Determine the [x, y] coordinate at the center of the cell enclosing the given text.  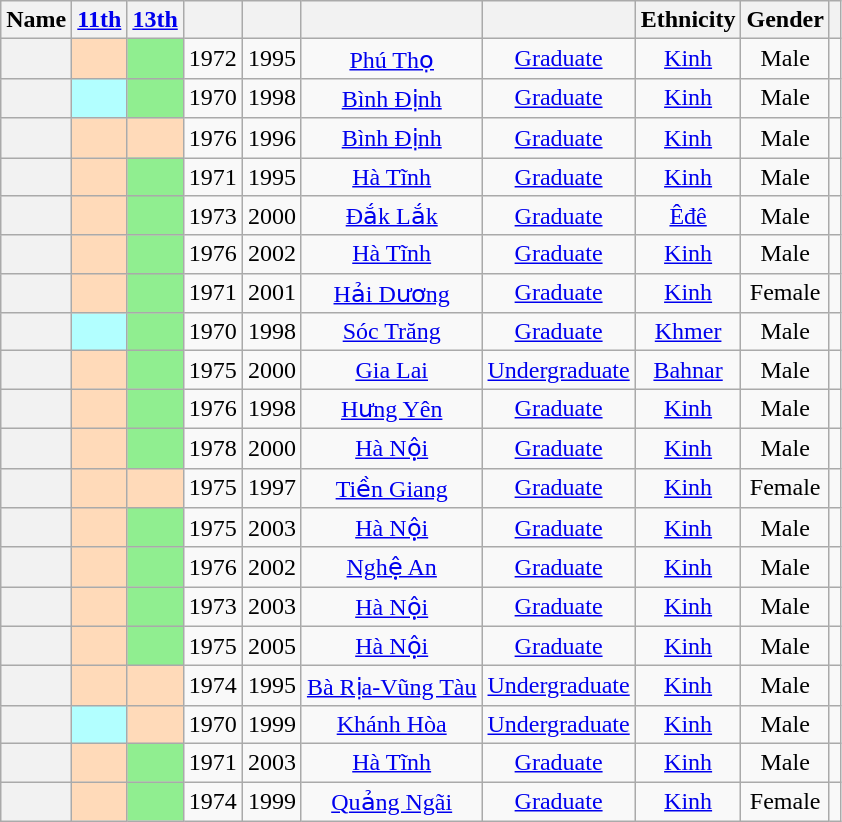
Nghệ An [392, 567]
1997 [272, 488]
Ethnicity [688, 20]
Bahnar [688, 370]
Quảng Ngãi [392, 802]
2001 [272, 293]
11th [100, 20]
Êđê [688, 216]
Khánh Hòa [392, 724]
Đắk Lắk [392, 216]
Sóc Trăng [392, 332]
Gia Lai [392, 370]
Khmer [688, 332]
Name [36, 20]
2005 [272, 646]
13th [155, 20]
Tiền Giang [392, 488]
1972 [212, 59]
1996 [272, 138]
Bà Rịa-Vũng Tàu [392, 686]
Gender [785, 20]
Phú Thọ [392, 59]
1978 [212, 448]
Hải Dương [392, 293]
Hưng Yên [392, 409]
